Extract the [x, y] coordinate from the center of the cell holding the provided text.  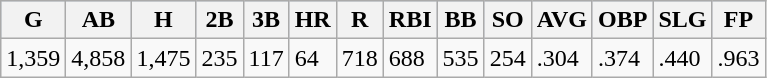
688 [410, 58]
R [360, 20]
G [34, 20]
H [164, 20]
HR [312, 20]
.440 [682, 58]
SLG [682, 20]
1,359 [34, 58]
1,475 [164, 58]
718 [360, 58]
AB [98, 20]
.304 [562, 58]
235 [220, 58]
4,858 [98, 58]
64 [312, 58]
535 [460, 58]
OBP [622, 20]
3B [266, 20]
AVG [562, 20]
RBI [410, 20]
.374 [622, 58]
117 [266, 58]
SO [508, 20]
.963 [738, 58]
FP [738, 20]
2B [220, 20]
254 [508, 58]
BB [460, 20]
